Scan for the cell matching the given text and deliver its (x, y) coordinate at center. 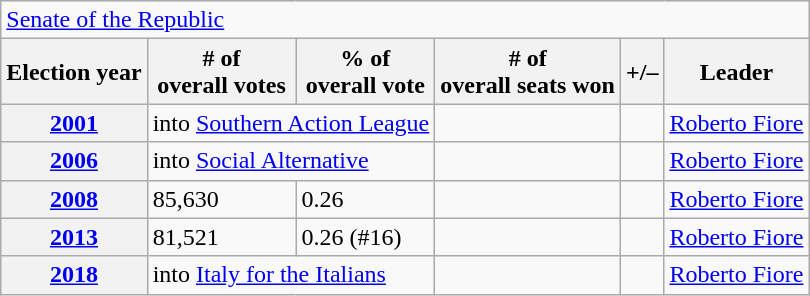
% ofoverall vote (366, 72)
Leader (736, 72)
2018 (74, 275)
85,630 (222, 199)
into Italy for the Italians (291, 275)
2006 (74, 161)
# ofoverall seats won (528, 72)
Election year (74, 72)
+/– (642, 72)
81,521 (222, 237)
2001 (74, 123)
into Southern Action League (291, 123)
0.26 (366, 199)
Senate of the Republic (405, 20)
2013 (74, 237)
2008 (74, 199)
into Social Alternative (291, 161)
0.26 (#16) (366, 237)
# ofoverall votes (222, 72)
